Detect which cell encompasses the target text, then output its (X, Y) center coordinate. 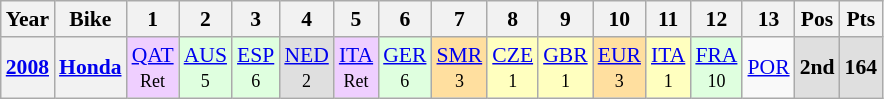
8 (512, 19)
Pos (818, 19)
2008 (28, 68)
12 (716, 19)
NED2 (306, 68)
1 (153, 19)
2nd (818, 68)
11 (668, 19)
QATRet (153, 68)
SMR3 (460, 68)
CZE1 (512, 68)
FRA10 (716, 68)
ITARet (356, 68)
Honda (90, 68)
3 (256, 19)
7 (460, 19)
13 (768, 19)
ITA1 (668, 68)
Bike (90, 19)
Year (28, 19)
5 (356, 19)
ESP6 (256, 68)
2 (206, 19)
EUR3 (620, 68)
9 (566, 19)
6 (404, 19)
4 (306, 19)
GER6 (404, 68)
164 (862, 68)
Pts (862, 19)
GBR1 (566, 68)
AUS5 (206, 68)
10 (620, 19)
POR (768, 68)
